Return the (X, Y) coordinate for the center point of the cell that contains the specified text.  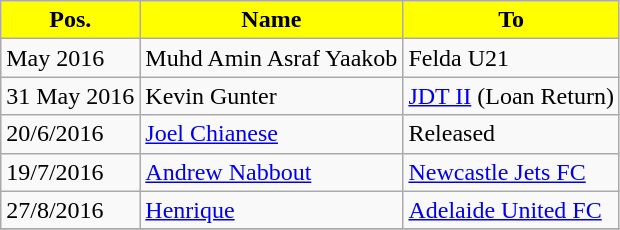
Kevin Gunter (272, 96)
27/8/2016 (70, 210)
Name (272, 20)
Andrew Nabbout (272, 172)
Newcastle Jets FC (512, 172)
31 May 2016 (70, 96)
May 2016 (70, 58)
19/7/2016 (70, 172)
To (512, 20)
Felda U21 (512, 58)
Henrique (272, 210)
Adelaide United FC (512, 210)
Muhd Amin Asraf Yaakob (272, 58)
Released (512, 134)
JDT II (Loan Return) (512, 96)
Joel Chianese (272, 134)
20/6/2016 (70, 134)
Pos. (70, 20)
